Locate the cell with the specified text and output its [x, y] center coordinate. 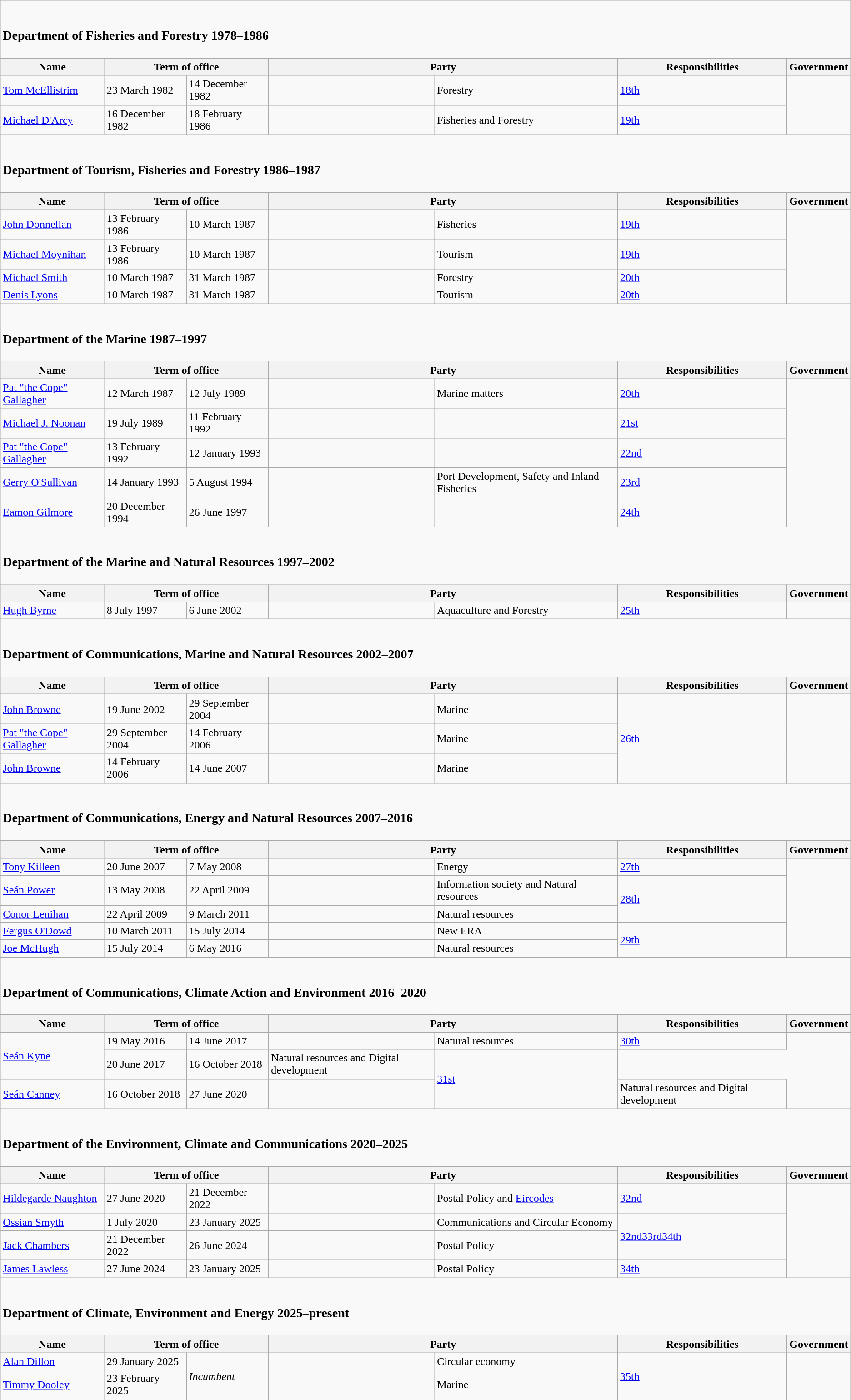
Information society and Natural resources [526, 890]
Seán Power [52, 890]
Michael Smith [52, 278]
Fisheries and Forestry [526, 120]
26 June 2024 [227, 1246]
29th [702, 940]
32nd [702, 1199]
19 July 1989 [145, 423]
Michael D'Arcy [52, 120]
14 December 1982 [227, 90]
Hildegarde Naughton [52, 1199]
Conor Lenihan [52, 913]
12 March 1987 [145, 394]
35th [702, 1376]
New ERA [526, 931]
1 July 2020 [145, 1222]
Hugh Byrne [52, 611]
Incumbent [227, 1376]
31st [526, 1079]
18th [702, 90]
Department of Climate, Environment and Energy 2025–present [425, 1307]
30th [702, 1041]
6 June 2002 [227, 611]
23 February 2025 [145, 1385]
Jack Chambers [52, 1246]
20 December 1994 [145, 512]
Eamon Gilmore [52, 512]
5 August 1994 [227, 482]
26th [702, 738]
29 January 2025 [145, 1361]
12 January 1993 [227, 453]
26 June 1997 [227, 512]
13 February 1992 [145, 453]
Department of Communications, Climate Action and Environment 2016–2020 [425, 986]
32nd33rd34th [702, 1237]
14 June 2007 [227, 768]
20 June 2017 [145, 1064]
Tony Killeen [52, 867]
Joe McHugh [52, 948]
7 May 2008 [227, 867]
Aquaculture and Forestry [526, 611]
John Donnellan [52, 225]
Timmy Dooley [52, 1385]
34th [702, 1269]
10 March 2011 [145, 931]
20 June 2007 [145, 867]
Department of the Marine and Natural Resources 1997–2002 [425, 556]
21st [702, 423]
Seán Kyne [52, 1056]
Department of Fisheries and Forestry 1978–1986 [425, 29]
14 January 1993 [145, 482]
23 March 1982 [145, 90]
Department of the Environment, Climate and Communications 2020–2025 [425, 1138]
Michael Moynihan [52, 254]
27th [702, 867]
19 June 2002 [145, 709]
Circular economy [526, 1361]
Communications and Circular Economy [526, 1222]
James Lawless [52, 1269]
Seán Canney [52, 1094]
25th [702, 611]
Gerry O'Sullivan [52, 482]
27 June 2024 [145, 1269]
18 February 1986 [227, 120]
Department of the Marine 1987–1997 [425, 333]
Port Development, Safety and Inland Fisheries [526, 482]
28th [702, 898]
Fergus O'Dowd [52, 931]
12 July 1989 [227, 394]
9 March 2011 [227, 913]
Fisheries [526, 225]
19 May 2016 [145, 1041]
22nd [702, 453]
Tom McEllistrim [52, 90]
11 February 1992 [227, 423]
Marine matters [526, 394]
24th [702, 512]
16 December 1982 [145, 120]
13 May 2008 [145, 890]
23rd [702, 482]
Energy [526, 867]
Department of Tourism, Fisheries and Forestry 1986–1987 [425, 164]
Department of Communications, Marine and Natural Resources 2002–2007 [425, 648]
Ossian Smyth [52, 1222]
Denis Lyons [52, 295]
Michael J. Noonan [52, 423]
6 May 2016 [227, 948]
14 June 2017 [227, 1041]
Postal Policy and Eircodes [526, 1199]
Department of Communications, Energy and Natural Resources 2007–2016 [425, 812]
8 July 1997 [145, 611]
Alan Dillon [52, 1361]
